Output the (x, y) coordinate of the center of the cell containing the given text.  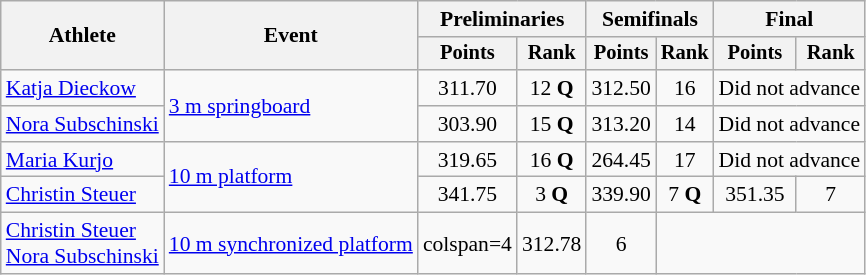
Final (790, 19)
14 (685, 124)
12 Q (552, 88)
313.20 (620, 124)
16 Q (552, 160)
264.45 (620, 160)
339.90 (620, 195)
Semifinals (650, 19)
311.70 (468, 88)
15 Q (552, 124)
16 (685, 88)
7 Q (685, 195)
Christin Steuer (82, 195)
colspan=4 (468, 244)
Maria Kurjo (82, 160)
10 m synchronized platform (291, 244)
Preliminaries (502, 19)
6 (620, 244)
312.50 (620, 88)
7 (830, 195)
Katja Dieckow (82, 88)
303.90 (468, 124)
Athlete (82, 36)
3 m springboard (291, 106)
3 Q (552, 195)
Event (291, 36)
312.78 (552, 244)
Christin SteuerNora Subschinski (82, 244)
17 (685, 160)
Nora Subschinski (82, 124)
341.75 (468, 195)
319.65 (468, 160)
10 m platform (291, 178)
351.35 (756, 195)
